Capture the cell that displays the provided text and extract its [x, y] central coordinate. 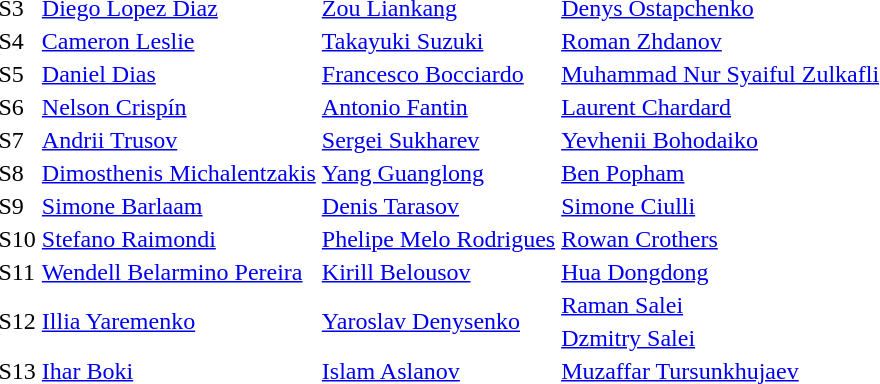
Antonio Fantin [438, 107]
Andrii Trusov [178, 140]
Francesco Bocciardo [438, 74]
Simone Barlaam [178, 206]
Cameron Leslie [178, 41]
Denis Tarasov [438, 206]
Takayuki Suzuki [438, 41]
Wendell Belarmino Pereira [178, 272]
Kirill Belousov [438, 272]
Yaroslav Denysenko [438, 322]
Dimosthenis Michalentzakis [178, 173]
Stefano Raimondi [178, 239]
Daniel Dias [178, 74]
Sergei Sukharev [438, 140]
Nelson Crispín [178, 107]
Illia Yaremenko [178, 322]
Phelipe Melo Rodrigues [438, 239]
Yang Guanglong [438, 173]
